Output the [x, y] coordinate of the center of the cell containing the given text.  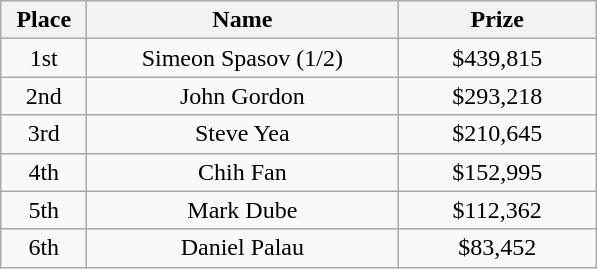
4th [44, 172]
Simeon Spasov (1/2) [242, 58]
5th [44, 210]
$293,218 [498, 96]
$112,362 [498, 210]
Steve Yea [242, 134]
Chih Fan [242, 172]
1st [44, 58]
Daniel Palau [242, 248]
$439,815 [498, 58]
Prize [498, 20]
$83,452 [498, 248]
John Gordon [242, 96]
Place [44, 20]
3rd [44, 134]
2nd [44, 96]
$152,995 [498, 172]
Name [242, 20]
Mark Dube [242, 210]
$210,645 [498, 134]
6th [44, 248]
